For the text-containing cell, return its midpoint in (x, y) coordinate format. 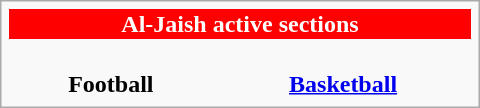
Basketball (342, 70)
Al-Jaish active sections (240, 24)
Football (110, 70)
